Return the (X, Y) coordinate for the center point of the cell that contains the specified text.  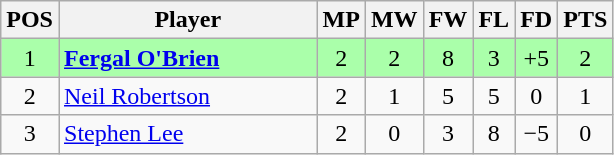
−5 (536, 134)
Fergal O'Brien (188, 58)
FW (448, 20)
FL (494, 20)
Neil Robertson (188, 96)
POS (30, 20)
PTS (586, 20)
Player (188, 20)
MW (394, 20)
+5 (536, 58)
FD (536, 20)
MP (341, 20)
Stephen Lee (188, 134)
